Identify which cell holds the provided text, then report its (X, Y) central coordinate. 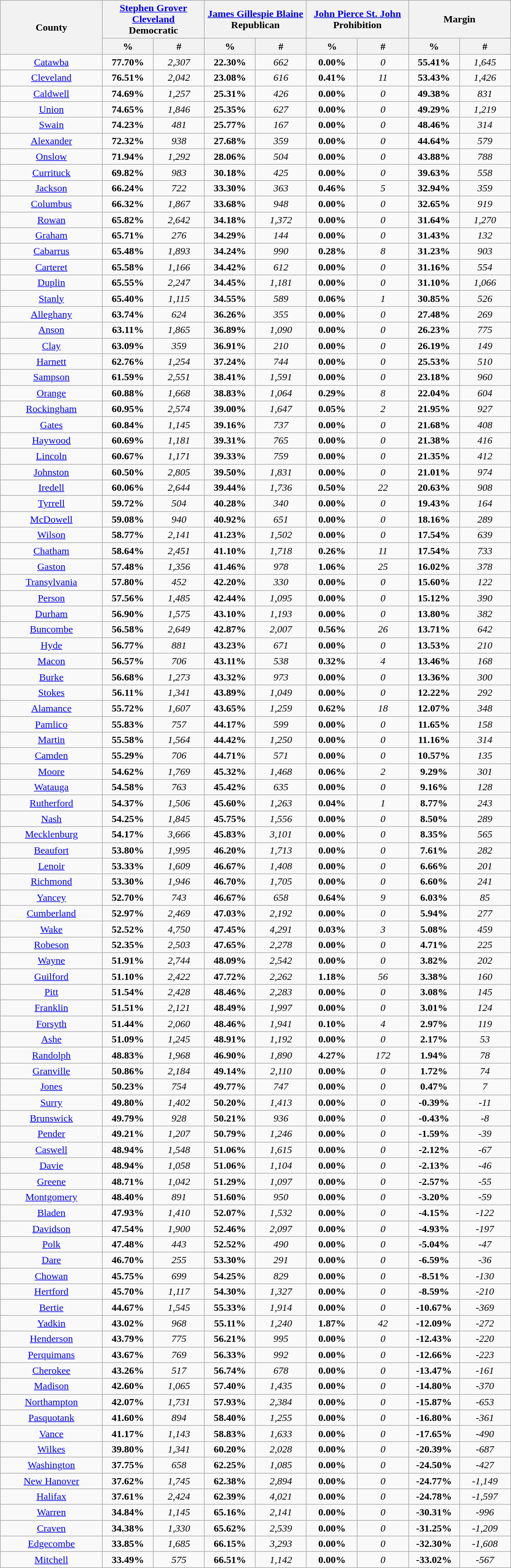
55.83% (128, 724)
45.42% (230, 787)
49.77% (230, 1087)
1,402 (179, 1102)
25.35% (230, 109)
-361 (485, 1418)
5 (383, 188)
1,668 (179, 393)
1,413 (281, 1102)
3,666 (179, 835)
Moore (51, 772)
Washington (51, 1465)
1,142 (281, 1560)
-369 (485, 1307)
3.08% (434, 992)
Ashe (51, 1040)
Edgecombe (51, 1544)
38.41% (230, 377)
558 (485, 172)
34.84% (128, 1513)
300 (485, 677)
831 (485, 94)
1,207 (179, 1134)
30.85% (434, 299)
42.87% (230, 630)
Catawba (51, 62)
330 (281, 582)
34.38% (128, 1528)
1,250 (281, 740)
1,468 (281, 772)
52.97% (128, 913)
2,503 (179, 945)
-47 (485, 1245)
1.94% (434, 1055)
48.49% (230, 1008)
51.60% (230, 1197)
22.30% (230, 62)
61.59% (128, 377)
69.82% (128, 172)
743 (179, 897)
65.16% (230, 1513)
-197 (485, 1229)
36.26% (230, 314)
1,769 (179, 772)
948 (281, 204)
48.09% (230, 960)
47.54% (128, 1229)
54.62% (128, 772)
5.08% (434, 929)
11.16% (434, 740)
22 (383, 488)
382 (485, 614)
78 (485, 1055)
3.01% (434, 1008)
53.43% (434, 78)
44.71% (230, 756)
9.29% (434, 772)
Durham (51, 614)
66.24% (128, 188)
-14.80% (434, 1386)
26.23% (434, 330)
Stokes (51, 692)
1,609 (179, 866)
44.17% (230, 724)
McDowell (51, 519)
43.88% (434, 157)
Wilson (51, 535)
26 (383, 630)
Franklin (51, 1008)
1,254 (179, 362)
56.57% (128, 661)
-567 (485, 1560)
160 (485, 976)
56.21% (230, 1339)
565 (485, 835)
31.64% (434, 220)
881 (179, 645)
55.41% (434, 62)
Orange (51, 393)
53 (485, 1040)
Bladen (51, 1213)
52.46% (230, 1229)
6.60% (434, 882)
41.10% (230, 551)
908 (485, 488)
1,327 (281, 1292)
21.38% (434, 440)
0.28% (332, 251)
50.79% (230, 1134)
33.49% (128, 1560)
-5.04% (434, 1245)
1,713 (281, 850)
128 (485, 787)
2.97% (434, 1024)
34.24% (230, 251)
978 (281, 567)
1,255 (281, 1418)
63.09% (128, 346)
6.03% (434, 897)
63.74% (128, 314)
1,995 (179, 850)
65.40% (128, 299)
639 (485, 535)
301 (485, 772)
1,273 (179, 677)
-24.50% (434, 1465)
50.20% (230, 1102)
1,245 (179, 1040)
1,049 (281, 692)
54.17% (128, 835)
47.72% (230, 976)
23.08% (230, 78)
1,064 (281, 393)
604 (485, 393)
72.32% (128, 141)
1,058 (179, 1165)
1,270 (485, 220)
225 (485, 945)
40.28% (230, 504)
950 (281, 1197)
-122 (485, 1213)
2,644 (179, 488)
33.85% (128, 1544)
3,293 (281, 1544)
31.16% (434, 267)
1,171 (179, 456)
-6.59% (434, 1260)
58.40% (230, 1418)
1,090 (281, 330)
Transylvania (51, 582)
1,745 (179, 1481)
-1.59% (434, 1134)
1,846 (179, 109)
-8 (485, 1118)
1,485 (179, 598)
0.64% (332, 897)
16.02% (434, 567)
1,591 (281, 377)
49.79% (128, 1118)
-2.13% (434, 1165)
1.87% (332, 1323)
Clay (51, 346)
8.50% (434, 819)
59.72% (128, 504)
41.46% (230, 567)
43.79% (128, 1339)
1,575 (179, 614)
43.26% (128, 1370)
277 (485, 913)
52.70% (128, 897)
51.10% (128, 976)
1,143 (179, 1433)
927 (485, 409)
-46 (485, 1165)
1,893 (179, 251)
56.68% (128, 677)
51.29% (230, 1181)
1,257 (179, 94)
2,042 (179, 78)
45.60% (230, 803)
Forsyth (51, 1024)
Currituck (51, 172)
1,115 (179, 299)
1,259 (281, 708)
968 (179, 1323)
1,502 (281, 535)
-30.31% (434, 1513)
-32.30% (434, 1544)
-15.87% (434, 1402)
145 (485, 992)
33.30% (230, 188)
Surry (51, 1102)
13.71% (434, 630)
31.10% (434, 283)
5.94% (434, 913)
1,426 (485, 78)
1,104 (281, 1165)
56.77% (128, 645)
425 (281, 172)
4,291 (281, 929)
58.64% (128, 551)
1,736 (281, 488)
-55 (485, 1181)
1,240 (281, 1323)
452 (179, 582)
2,028 (281, 1449)
Yancey (51, 897)
43.02% (128, 1323)
1,997 (281, 1008)
241 (485, 882)
44.42% (230, 740)
Wake (51, 929)
Stanly (51, 299)
66.15% (230, 1544)
21.68% (434, 425)
Johnston (51, 472)
2,649 (179, 630)
-8.59% (434, 1292)
Union (51, 109)
1,246 (281, 1134)
-13.47% (434, 1370)
32.94% (434, 188)
426 (281, 94)
919 (485, 204)
56 (383, 976)
-370 (485, 1386)
-36 (485, 1260)
65.71% (128, 236)
John Pierce St. JohnProhibition (357, 19)
2,469 (179, 913)
3 (383, 929)
282 (485, 850)
48.91% (230, 1040)
4,750 (179, 929)
39.00% (230, 409)
1,615 (281, 1150)
13.53% (434, 645)
25.31% (230, 94)
Warren (51, 1513)
737 (281, 425)
Rowan (51, 220)
12.22% (434, 692)
Nash (51, 819)
41.23% (230, 535)
Jackson (51, 188)
60.69% (128, 440)
27.48% (434, 314)
124 (485, 1008)
-427 (485, 1465)
-130 (485, 1276)
47.93% (128, 1213)
18 (383, 708)
52.07% (230, 1213)
Alamance (51, 708)
9.16% (434, 787)
50.23% (128, 1087)
63.11% (128, 330)
65.82% (128, 220)
42.20% (230, 582)
74 (485, 1071)
1,506 (179, 803)
Wilkes (51, 1449)
34.29% (230, 236)
Pasquotank (51, 1418)
Mecklenburg (51, 835)
42 (383, 1323)
2,184 (179, 1071)
85 (485, 897)
12.07% (434, 708)
Halifax (51, 1497)
Graham (51, 236)
1,066 (485, 283)
Martin (51, 740)
1.18% (332, 976)
Duplin (51, 283)
1,900 (179, 1229)
56.11% (128, 692)
Columbus (51, 204)
57.40% (230, 1386)
Iredell (51, 488)
1,946 (179, 882)
39.31% (230, 440)
144 (281, 236)
490 (281, 1245)
37.24% (230, 362)
759 (281, 456)
554 (485, 267)
Chowan (51, 1276)
Harnett (51, 362)
132 (485, 236)
36.89% (230, 330)
Watauga (51, 787)
678 (281, 1370)
22.04% (434, 393)
Hyde (51, 645)
Sampson (51, 377)
60.67% (128, 456)
-490 (485, 1433)
Montgomery (51, 1197)
616 (281, 78)
355 (281, 314)
Richmond (51, 882)
255 (179, 1260)
55.72% (128, 708)
0.29% (332, 393)
2,283 (281, 992)
0.10% (332, 1024)
Gates (51, 425)
25.77% (230, 125)
50.21% (230, 1118)
510 (485, 362)
378 (485, 567)
765 (281, 440)
48.83% (128, 1055)
1,065 (179, 1386)
122 (485, 582)
363 (281, 188)
763 (179, 787)
34.45% (230, 283)
579 (485, 141)
172 (383, 1055)
18.16% (434, 519)
34.55% (230, 299)
202 (485, 960)
167 (281, 125)
2,539 (281, 1528)
Guilford (51, 976)
Onslow (51, 157)
757 (179, 724)
57.56% (128, 598)
990 (281, 251)
26.19% (434, 346)
1,548 (179, 1150)
894 (179, 1418)
443 (179, 1245)
46.20% (230, 850)
74.23% (128, 125)
39.50% (230, 472)
-1,597 (485, 1497)
58.83% (230, 1433)
1,263 (281, 803)
1,607 (179, 708)
60.50% (128, 472)
408 (485, 425)
1,914 (281, 1307)
48.40% (128, 1197)
10.57% (434, 756)
46.90% (230, 1055)
1,831 (281, 472)
1,193 (281, 614)
51.09% (128, 1040)
2,428 (179, 992)
-20.39% (434, 1449)
1,890 (281, 1055)
291 (281, 1260)
-4.15% (434, 1213)
4,021 (281, 1497)
6.66% (434, 866)
2,642 (179, 220)
269 (485, 314)
Buncombe (51, 630)
55.58% (128, 740)
60.20% (230, 1449)
Alexander (51, 141)
Pender (51, 1134)
49.29% (434, 109)
43.65% (230, 708)
-223 (485, 1355)
2,894 (281, 1481)
45.83% (230, 835)
39.16% (230, 425)
41.60% (128, 1418)
2.17% (434, 1040)
Bertie (51, 1307)
589 (281, 299)
39.33% (230, 456)
149 (485, 346)
Lincoln (51, 456)
-653 (485, 1402)
2,060 (179, 1024)
-2.57% (434, 1181)
54.37% (128, 803)
57.80% (128, 582)
43.10% (230, 614)
744 (281, 362)
57.93% (230, 1402)
Gaston (51, 567)
983 (179, 172)
Perquimans (51, 1355)
Yadkin (51, 1323)
53.80% (128, 850)
1,042 (179, 1181)
2,097 (281, 1229)
0.47% (434, 1087)
-3.20% (434, 1197)
158 (485, 724)
56.33% (230, 1355)
65.58% (128, 267)
Cleveland (51, 78)
Burke (51, 677)
47.48% (128, 1245)
1,718 (281, 551)
992 (281, 1355)
938 (179, 141)
2,424 (179, 1497)
1,292 (179, 157)
Anson (51, 330)
52.35% (128, 945)
49.80% (128, 1102)
Pamlico (51, 724)
1,117 (179, 1292)
13.80% (434, 614)
1,556 (281, 819)
1,085 (281, 1465)
1,410 (179, 1213)
459 (485, 929)
56.74% (230, 1370)
Haywood (51, 440)
671 (281, 645)
27.68% (230, 141)
32.65% (434, 204)
62.39% (230, 1497)
James Gillespie BlaineRepublican (255, 19)
722 (179, 188)
Craven (51, 1528)
1.72% (434, 1071)
65.55% (128, 283)
292 (485, 692)
43.89% (230, 692)
Macon (51, 661)
45.32% (230, 772)
0.62% (332, 708)
4.71% (434, 945)
0.56% (332, 630)
940 (179, 519)
1,731 (179, 1402)
Margin (460, 19)
60.88% (128, 393)
Davidson (51, 1229)
43.32% (230, 677)
43.11% (230, 661)
1,435 (281, 1386)
Granville (51, 1071)
Davie (51, 1165)
612 (281, 267)
43.23% (230, 645)
Brunswick (51, 1118)
31.23% (434, 251)
62.25% (230, 1465)
47.03% (230, 913)
2,744 (179, 960)
45.70% (128, 1292)
651 (281, 519)
-24.78% (434, 1497)
42.07% (128, 1402)
8.35% (434, 835)
9 (383, 897)
2,110 (281, 1071)
635 (281, 787)
31.43% (434, 236)
55.29% (128, 756)
-39 (485, 1134)
-17.65% (434, 1433)
25.53% (434, 362)
21.95% (434, 409)
390 (485, 598)
49.21% (128, 1134)
Rockingham (51, 409)
2,805 (179, 472)
-161 (485, 1370)
3.38% (434, 976)
973 (281, 677)
66.51% (230, 1560)
-31.25% (434, 1528)
Henderson (51, 1339)
829 (281, 1276)
Lenoir (51, 866)
-996 (485, 1513)
New Hanover (51, 1481)
1,633 (281, 1433)
1,968 (179, 1055)
76.51% (128, 78)
517 (179, 1370)
1,645 (485, 62)
48.71% (128, 1181)
74.65% (128, 109)
699 (179, 1276)
42.44% (230, 598)
-10.67% (434, 1307)
Wayne (51, 960)
0.26% (332, 551)
33.68% (230, 204)
36.91% (230, 346)
243 (485, 803)
936 (281, 1118)
624 (179, 314)
1,647 (281, 409)
Pitt (51, 992)
1,097 (281, 1181)
Stephen Grover ClevelandDemocratic (153, 19)
-1,149 (485, 1481)
60.95% (128, 409)
13.36% (434, 677)
50.86% (128, 1071)
960 (485, 377)
21.35% (434, 456)
60.84% (128, 425)
1,330 (179, 1528)
164 (485, 504)
30.18% (230, 172)
28.06% (230, 157)
2,542 (281, 960)
49.14% (230, 1071)
662 (281, 62)
891 (179, 1197)
41.17% (128, 1433)
0.03% (332, 929)
276 (179, 236)
15.12% (434, 598)
42.60% (128, 1386)
642 (485, 630)
34.18% (230, 220)
Camden (51, 756)
51.54% (128, 992)
21.01% (434, 472)
-220 (485, 1339)
1,545 (179, 1307)
1,867 (179, 204)
56.90% (128, 614)
Polk (51, 1245)
40.92% (230, 519)
19.43% (434, 504)
754 (179, 1087)
37.75% (128, 1465)
1,408 (281, 866)
571 (281, 756)
39.44% (230, 488)
66.32% (128, 204)
733 (485, 551)
2,007 (281, 630)
59.08% (128, 519)
1,941 (281, 1024)
54.30% (230, 1292)
4.27% (332, 1055)
1,865 (179, 330)
-12.09% (434, 1323)
23.18% (434, 377)
7 (485, 1087)
-8.51% (434, 1276)
25 (383, 567)
62.38% (230, 1481)
201 (485, 866)
Carteret (51, 267)
0.41% (332, 78)
-2.12% (434, 1150)
38.83% (230, 393)
0.04% (332, 803)
-24.77% (434, 1481)
-0.39% (434, 1102)
1,685 (179, 1544)
0.32% (332, 661)
65.62% (230, 1528)
Northampton (51, 1402)
1,192 (281, 1040)
-272 (485, 1323)
340 (281, 504)
1,219 (485, 109)
-0.43% (434, 1118)
-687 (485, 1449)
348 (485, 708)
-33.02% (434, 1560)
55.33% (230, 1307)
3.82% (434, 960)
71.94% (128, 157)
481 (179, 125)
1,705 (281, 882)
Robeson (51, 945)
Greene (51, 1181)
57.48% (128, 567)
3,101 (281, 835)
Randolph (51, 1055)
903 (485, 251)
65.48% (128, 251)
Mitchell (51, 1560)
Caldwell (51, 94)
Vance (51, 1433)
1,095 (281, 598)
974 (485, 472)
2,574 (179, 409)
74.69% (128, 94)
Madison (51, 1386)
0.46% (332, 188)
135 (485, 756)
60.06% (128, 488)
47.45% (230, 929)
2,384 (281, 1402)
77.70% (128, 62)
-1,608 (485, 1544)
747 (281, 1087)
49.38% (434, 94)
2,551 (179, 377)
119 (485, 1024)
-12.43% (434, 1339)
39.63% (434, 172)
37.61% (128, 1497)
-16.80% (434, 1418)
County (51, 27)
2,451 (179, 551)
2,422 (179, 976)
788 (485, 157)
1,845 (179, 819)
2,121 (179, 1008)
599 (281, 724)
51.44% (128, 1024)
-59 (485, 1197)
51.51% (128, 1008)
995 (281, 1339)
-1,209 (485, 1528)
53.33% (128, 866)
1,564 (179, 740)
Beaufort (51, 850)
15.60% (434, 582)
37.62% (128, 1481)
Cumberland (51, 913)
44.64% (434, 141)
Jones (51, 1087)
Hertford (51, 1292)
55.11% (230, 1323)
769 (179, 1355)
1,372 (281, 220)
-12.66% (434, 1355)
1,166 (179, 267)
44.67% (128, 1307)
0.50% (332, 488)
Swain (51, 125)
-210 (485, 1292)
412 (485, 456)
Cabarrus (51, 251)
8.77% (434, 803)
-4.93% (434, 1229)
928 (179, 1118)
2,192 (281, 913)
51.91% (128, 960)
0.05% (332, 409)
538 (281, 661)
2,247 (179, 283)
526 (485, 299)
7.61% (434, 850)
2,262 (281, 976)
Dare (51, 1260)
56.58% (128, 630)
Cherokee (51, 1370)
575 (179, 1560)
Person (51, 598)
20.63% (434, 488)
627 (281, 109)
Tyrrell (51, 504)
43.67% (128, 1355)
-67 (485, 1150)
-11 (485, 1102)
34.42% (230, 267)
Rutherford (51, 803)
39.80% (128, 1449)
2,278 (281, 945)
Caswell (51, 1150)
1,356 (179, 567)
1,532 (281, 1213)
13.46% (434, 661)
58.77% (128, 535)
Chatham (51, 551)
11.65% (434, 724)
47.65% (230, 945)
416 (485, 440)
Alleghany (51, 314)
1.06% (332, 567)
2,307 (179, 62)
168 (485, 661)
54.58% (128, 787)
62.76% (128, 362)
